Extract the (x, y) coordinate from the center of the cell holding the provided text.  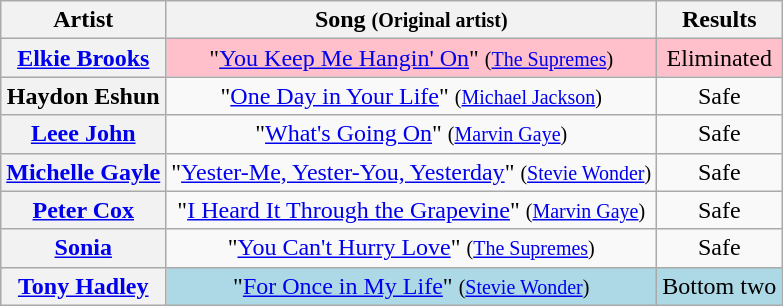
Haydon Eshun (84, 96)
Eliminated (720, 58)
Peter Cox (84, 210)
"You Keep Me Hangin' On" (The Supremes) (412, 58)
"You Can't Hurry Love" (The Supremes) (412, 248)
Song (Original artist) (412, 20)
Results (720, 20)
"Yester-Me, Yester-You, Yesterday" (Stevie Wonder) (412, 172)
"I Heard It Through the Grapevine" (Marvin Gaye) (412, 210)
"For Once in My Life" (Stevie Wonder) (412, 286)
Elkie Brooks (84, 58)
Leee John (84, 134)
Sonia (84, 248)
"One Day in Your Life" (Michael Jackson) (412, 96)
Tony Hadley (84, 286)
Artist (84, 20)
Bottom two (720, 286)
Michelle Gayle (84, 172)
"What's Going On" (Marvin Gaye) (412, 134)
